Find where the given text appears and provide that cell's center as [x, y] coordinate. 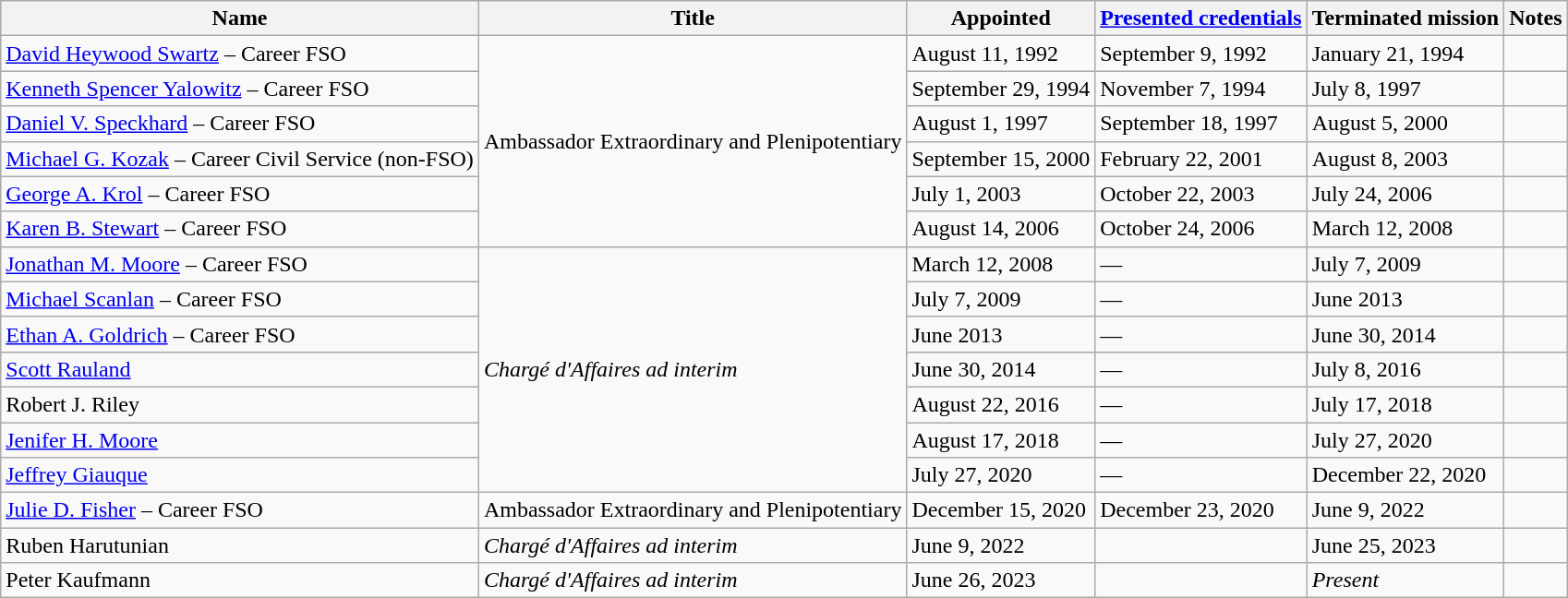
Scott Rauland [240, 369]
December 23, 2020 [1200, 510]
Presented credentials [1200, 18]
August 11, 1992 [1001, 54]
October 24, 2006 [1200, 229]
Terminated mission [1405, 18]
July 24, 2006 [1405, 194]
December 22, 2020 [1405, 475]
Karen B. Stewart – Career FSO [240, 229]
September 29, 1994 [1001, 89]
August 14, 2006 [1001, 229]
February 22, 2001 [1200, 159]
January 21, 1994 [1405, 54]
Title [693, 18]
July 1, 2003 [1001, 194]
August 17, 2018 [1001, 440]
September 18, 1997 [1200, 124]
Present [1405, 580]
David Heywood Swartz – Career FSO [240, 54]
December 15, 2020 [1001, 510]
Robert J. Riley [240, 404]
October 22, 2003 [1200, 194]
Kenneth Spencer Yalowitz – Career FSO [240, 89]
August 8, 2003 [1405, 159]
Jeffrey Giauque [240, 475]
Appointed [1001, 18]
September 15, 2000 [1001, 159]
July 17, 2018 [1405, 404]
Notes [1536, 18]
Jonathan M. Moore – Career FSO [240, 264]
Ruben Harutunian [240, 545]
Name [240, 18]
July 8, 1997 [1405, 89]
Michael Scanlan – Career FSO [240, 299]
Daniel V. Speckhard – Career FSO [240, 124]
August 5, 2000 [1405, 124]
June 25, 2023 [1405, 545]
August 1, 1997 [1001, 124]
June 26, 2023 [1001, 580]
Jenifer H. Moore [240, 440]
Peter Kaufmann [240, 580]
July 8, 2016 [1405, 369]
August 22, 2016 [1001, 404]
November 7, 1994 [1200, 89]
Michael G. Kozak – Career Civil Service (non-FSO) [240, 159]
Ethan A. Goldrich – Career FSO [240, 334]
September 9, 1992 [1200, 54]
Julie D. Fisher – Career FSO [240, 510]
George A. Krol – Career FSO [240, 194]
